Identify which cell holds the provided text, then report its [X, Y] central coordinate. 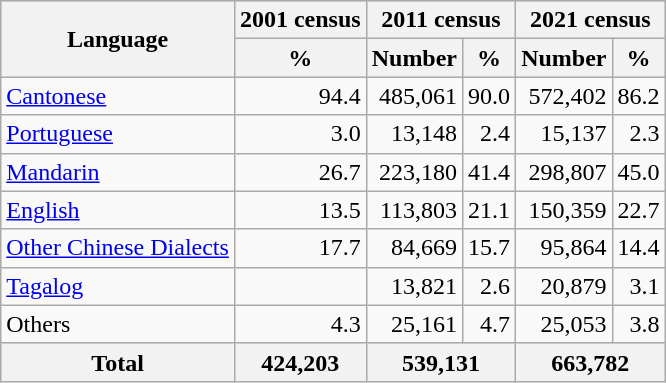
94.4 [300, 96]
Total [118, 362]
25,053 [564, 324]
15,137 [564, 134]
45.0 [638, 172]
3.8 [638, 324]
150,359 [564, 210]
Other Chinese Dialects [118, 248]
13,821 [414, 286]
13,148 [414, 134]
3.1 [638, 286]
2021 census [590, 20]
2011 census [440, 20]
2001 census [300, 20]
4.7 [490, 324]
English [118, 210]
223,180 [414, 172]
13.5 [300, 210]
21.1 [490, 210]
25,161 [414, 324]
Tagalog [118, 286]
113,803 [414, 210]
663,782 [590, 362]
2.6 [490, 286]
Others [118, 324]
84,669 [414, 248]
2.3 [638, 134]
572,402 [564, 96]
14.4 [638, 248]
95,864 [564, 248]
41.4 [490, 172]
17.7 [300, 248]
15.7 [490, 248]
4.3 [300, 324]
3.0 [300, 134]
Portuguese [118, 134]
22.7 [638, 210]
298,807 [564, 172]
86.2 [638, 96]
485,061 [414, 96]
2.4 [490, 134]
Mandarin [118, 172]
539,131 [440, 362]
424,203 [300, 362]
Cantonese [118, 96]
Language [118, 39]
26.7 [300, 172]
90.0 [490, 96]
20,879 [564, 286]
